Scan for the cell matching the given text and deliver its [x, y] coordinate at center. 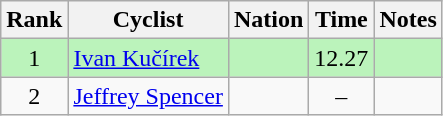
12.27 [342, 58]
– [342, 96]
Notes [408, 20]
Cyclist [148, 20]
1 [34, 58]
Time [342, 20]
Rank [34, 20]
Jeffrey Spencer [148, 96]
Ivan Kučírek [148, 58]
Nation [268, 20]
2 [34, 96]
